Determine the [X, Y] coordinate at the center of the cell enclosing the given text.  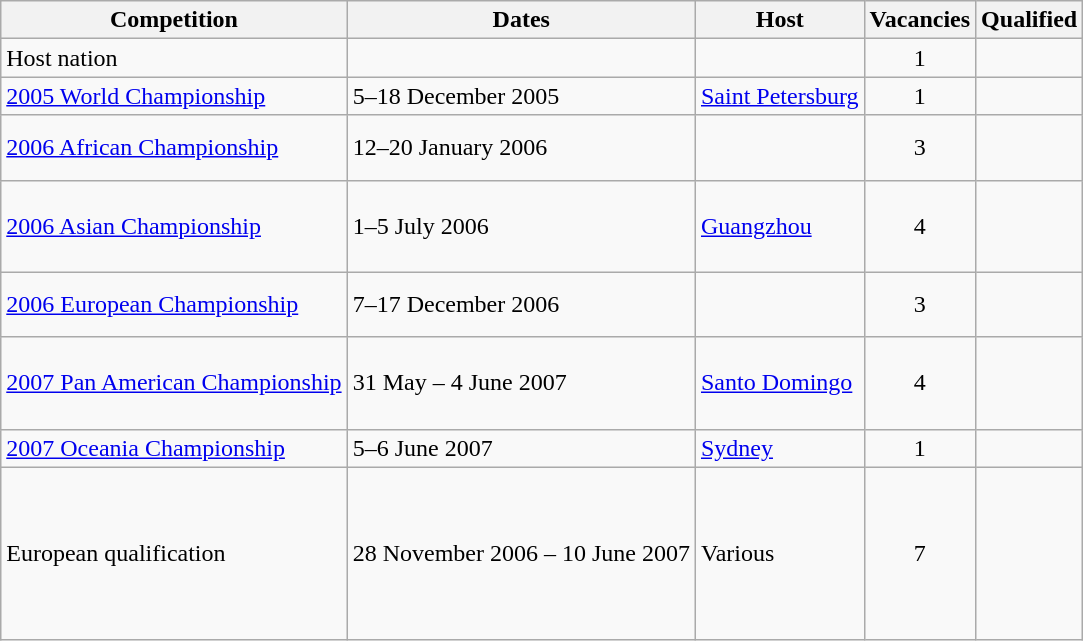
7 [920, 554]
2006 European Championship [174, 304]
European qualification [174, 554]
2007 Pan American Championship [174, 383]
7–17 December 2006 [521, 304]
2005 World Championship [174, 96]
Qualified [1030, 20]
Saint Petersburg [780, 96]
Sydney [780, 448]
5–18 December 2005 [521, 96]
5–6 June 2007 [521, 448]
1–5 July 2006 [521, 226]
12–20 January 2006 [521, 148]
2006 African Championship [174, 148]
2007 Oceania Championship [174, 448]
Host nation [174, 58]
Guangzhou [780, 226]
Various [780, 554]
Vacancies [920, 20]
28 November 2006 – 10 June 2007 [521, 554]
Dates [521, 20]
31 May – 4 June 2007 [521, 383]
Host [780, 20]
Santo Domingo [780, 383]
2006 Asian Championship [174, 226]
Competition [174, 20]
